Provide the [x, y] coordinate of the cell's center where the given text is located.  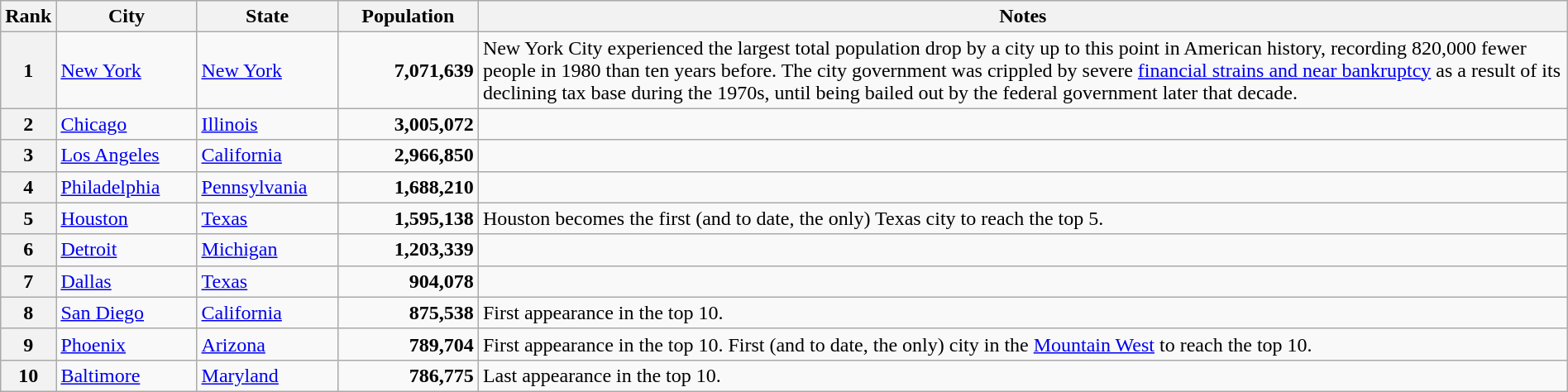
7 [28, 281]
Michigan [267, 250]
Phoenix [127, 344]
3,005,072 [408, 124]
Arizona [267, 344]
3 [28, 155]
875,538 [408, 313]
1,203,339 [408, 250]
904,078 [408, 281]
2,966,850 [408, 155]
5 [28, 218]
First appearance in the top 10. First (and to date, the only) city in the Mountain West to reach the top 10. [1022, 344]
1,595,138 [408, 218]
First appearance in the top 10. [1022, 313]
Chicago [127, 124]
6 [28, 250]
City [127, 17]
Los Angeles [127, 155]
7,071,639 [408, 70]
Rank [28, 17]
786,775 [408, 375]
Notes [1022, 17]
2 [28, 124]
Detroit [127, 250]
Maryland [267, 375]
Baltimore [127, 375]
Houston [127, 218]
4 [28, 187]
Illinois [267, 124]
9 [28, 344]
Population [408, 17]
1 [28, 70]
Last appearance in the top 10. [1022, 375]
San Diego [127, 313]
1,688,210 [408, 187]
Philadelphia [127, 187]
Dallas [127, 281]
Pennsylvania [267, 187]
10 [28, 375]
789,704 [408, 344]
8 [28, 313]
State [267, 17]
Houston becomes the first (and to date, the only) Texas city to reach the top 5. [1022, 218]
